Return [x, y] of the center of cell containing provided text 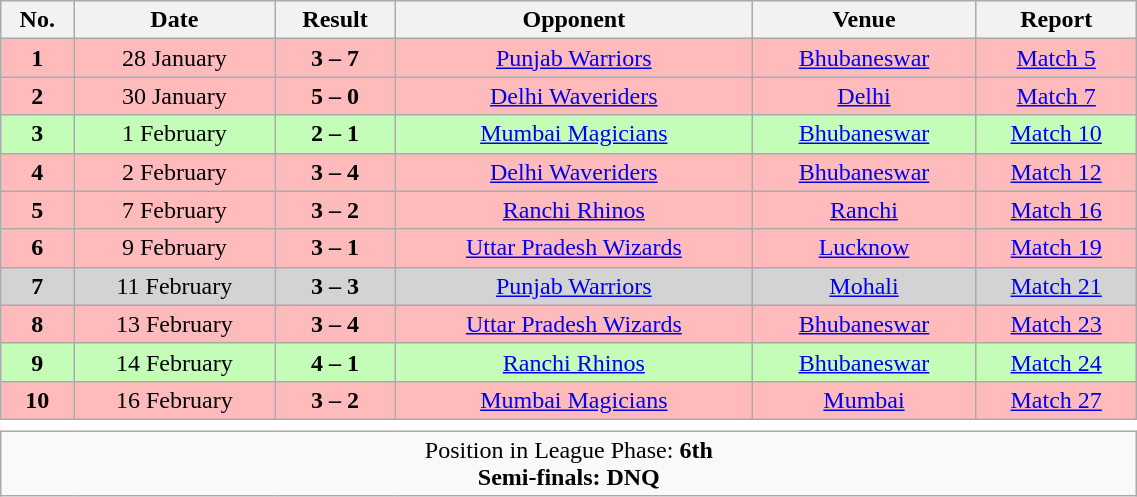
3 [38, 134]
28 January [174, 58]
Mumbai [864, 400]
2 February [174, 172]
Match 5 [1056, 58]
2 – 1 [335, 134]
11 February [174, 286]
Match 24 [1056, 362]
Match 16 [1056, 210]
4 – 1 [335, 362]
Match 27 [1056, 400]
Match 12 [1056, 172]
1 February [174, 134]
Ranchi [864, 210]
2 [38, 96]
Match 10 [1056, 134]
Venue [864, 20]
Lucknow [864, 248]
Match 19 [1056, 248]
9 [38, 362]
13 February [174, 324]
Mohali [864, 286]
Match 23 [1056, 324]
8 [38, 324]
Result [335, 20]
16 February [174, 400]
Opponent [574, 20]
7 February [174, 210]
14 February [174, 362]
9 February [174, 248]
1 [38, 58]
Position in League Phase: 6thSemi-finals: DNQ [569, 462]
Date [174, 20]
6 [38, 248]
10 [38, 400]
Delhi [864, 96]
Match 7 [1056, 96]
3 – 3 [335, 286]
No. [38, 20]
7 [38, 286]
Report [1056, 20]
30 January [174, 96]
3 – 7 [335, 58]
5 [38, 210]
3 – 1 [335, 248]
Match 21 [1056, 286]
4 [38, 172]
5 – 0 [335, 96]
